Return the [x, y] coordinate for the center point of the cell that contains the specified text.  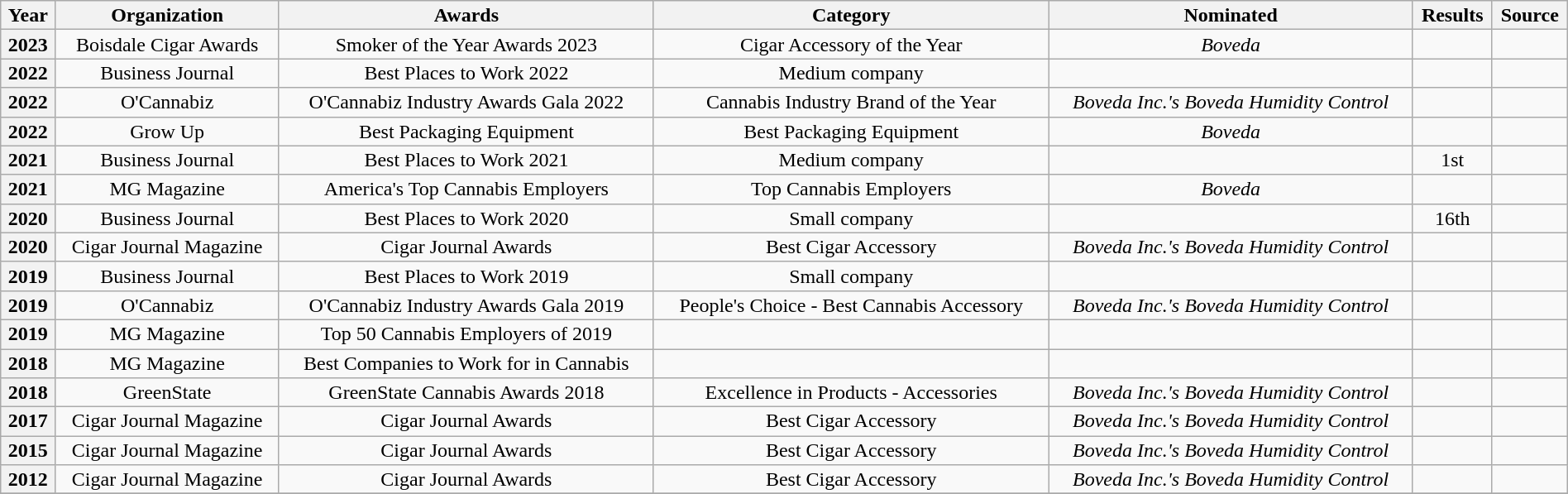
Cannabis Industry Brand of the Year [851, 103]
GreenState [167, 392]
2017 [28, 422]
16th [1452, 218]
GreenState Cannabis Awards 2018 [466, 392]
O'Cannabiz Industry Awards Gala 2022 [466, 103]
Awards [466, 15]
O'Cannabiz Industry Awards Gala 2019 [466, 305]
Source [1530, 15]
Results [1452, 15]
Nominated [1231, 15]
Boisdale Cigar Awards [167, 45]
Excellence in Products - Accessories [851, 392]
Best Places to Work 2020 [466, 218]
People's Choice - Best Cannabis Accessory [851, 305]
Smoker of the Year Awards 2023 [466, 45]
Best Places to Work 2019 [466, 276]
2012 [28, 480]
2023 [28, 45]
Category [851, 15]
Organization [167, 15]
Best Places to Work 2021 [466, 161]
Best Places to Work 2022 [466, 73]
Year [28, 15]
America's Top Cannabis Employers [466, 189]
Top 50 Cannabis Employers of 2019 [466, 334]
1st [1452, 161]
Best Companies to Work for in Cannabis [466, 364]
Cigar Accessory of the Year [851, 45]
2015 [28, 450]
Grow Up [167, 131]
Top Cannabis Employers [851, 189]
